Return the [x, y] coordinate for the center point of the cell that contains the specified text.  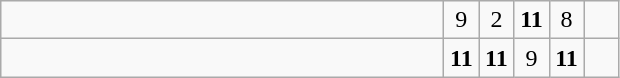
8 [566, 20]
2 [496, 20]
